Identify which cell holds the provided text, then report its (X, Y) central coordinate. 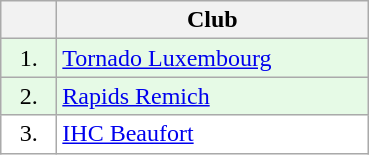
Rapids Remich (212, 96)
Club (212, 20)
Tornado Luxembourg (212, 58)
3. (29, 134)
1. (29, 58)
IHC Beaufort (212, 134)
2. (29, 96)
